From the cell containing the given text, extract its center point as [x, y] coordinate. 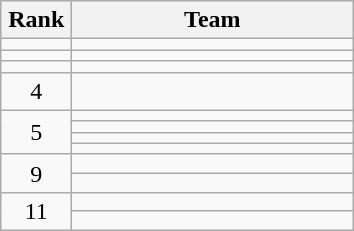
5 [36, 132]
11 [36, 211]
Rank [36, 20]
9 [36, 173]
4 [36, 91]
Team [212, 20]
